Find where the given text appears and provide that cell's center as [X, Y] coordinate. 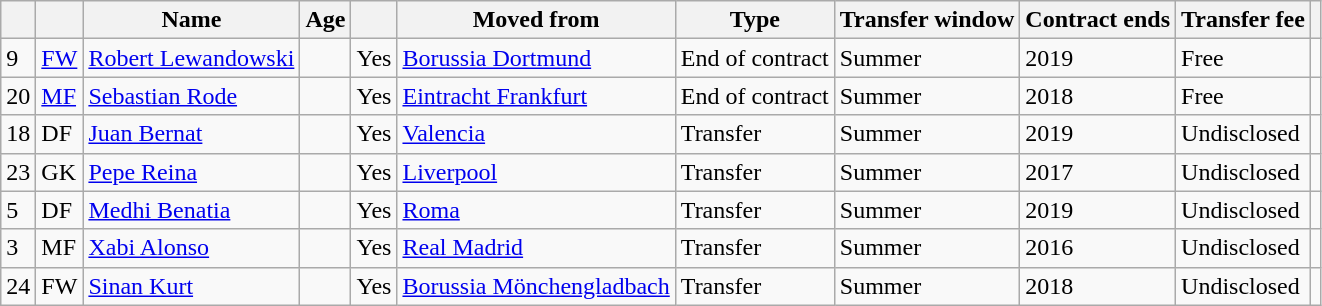
9 [18, 58]
Contract ends [1098, 20]
GK [60, 172]
Medhi Benatia [192, 210]
2017 [1098, 172]
Age [326, 20]
Transfer window [927, 20]
Name [192, 20]
Sebastian Rode [192, 96]
3 [18, 248]
Sinan Kurt [192, 286]
23 [18, 172]
20 [18, 96]
Eintracht Frankfurt [536, 96]
5 [18, 210]
18 [18, 134]
Juan Bernat [192, 134]
Borussia Dortmund [536, 58]
Robert Lewandowski [192, 58]
Borussia Mönchengladbach [536, 286]
Real Madrid [536, 248]
Liverpool [536, 172]
2016 [1098, 248]
24 [18, 286]
Type [754, 20]
Valencia [536, 134]
Pepe Reina [192, 172]
Roma [536, 210]
Moved from [536, 20]
Transfer fee [1244, 20]
Xabi Alonso [192, 248]
